Determine the [x, y] coordinate at the center of the cell enclosing the given text.  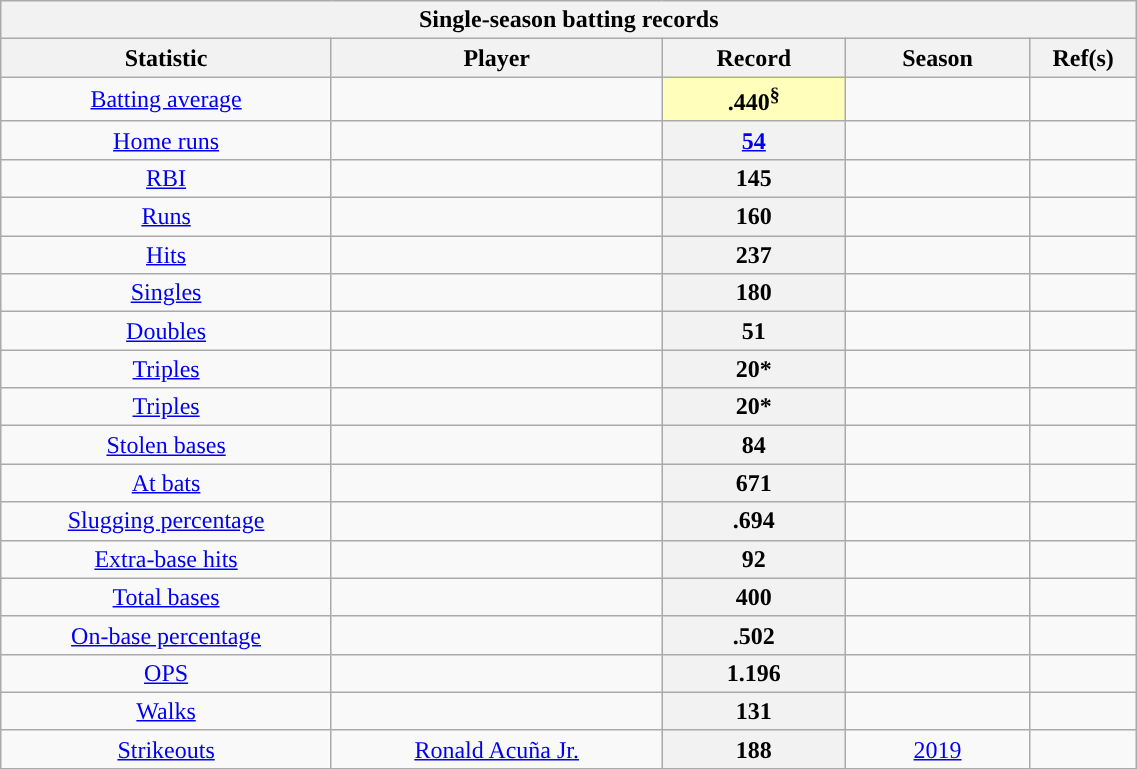
1.196 [754, 673]
Runs [166, 217]
51 [754, 331]
54 [754, 140]
Home runs [166, 140]
At bats [166, 483]
Strikeouts [166, 749]
Walks [166, 711]
.502 [754, 635]
Singles [166, 293]
160 [754, 217]
Ronald Acuña Jr. [496, 749]
Extra-base hits [166, 559]
Season [938, 58]
Doubles [166, 331]
188 [754, 749]
Record [754, 58]
92 [754, 559]
.694 [754, 521]
Total bases [166, 597]
145 [754, 178]
180 [754, 293]
2019 [938, 749]
400 [754, 597]
Statistic [166, 58]
84 [754, 445]
131 [754, 711]
671 [754, 483]
RBI [166, 178]
Hits [166, 255]
237 [754, 255]
Single-season batting records [569, 20]
Batting average [166, 100]
Ref(s) [1082, 58]
.440§ [754, 100]
Stolen bases [166, 445]
Player [496, 58]
OPS [166, 673]
On-base percentage [166, 635]
Slugging percentage [166, 521]
